Locate the cell with the specified text and output its [X, Y] center coordinate. 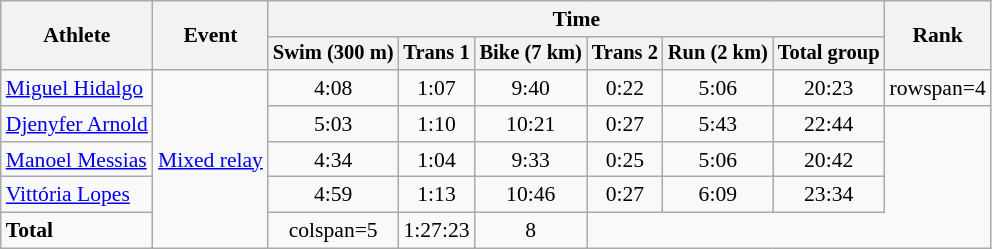
Djenyfer Arnold [77, 124]
colspan=5 [333, 231]
Time [576, 19]
1:27:23 [436, 231]
Trans 2 [625, 54]
1:07 [436, 88]
5:03 [333, 124]
20:23 [829, 88]
Total [77, 231]
Run (2 km) [718, 54]
4:59 [333, 195]
23:34 [829, 195]
9:40 [531, 88]
0:25 [625, 160]
22:44 [829, 124]
Total group [829, 54]
Miguel Hidalgo [77, 88]
rowspan=4 [938, 88]
1:10 [436, 124]
1:13 [436, 195]
1:04 [436, 160]
Event [210, 36]
10:21 [531, 124]
Swim (300 m) [333, 54]
9:33 [531, 160]
20:42 [829, 160]
Manoel Messias [77, 160]
4:08 [333, 88]
Mixed relay [210, 159]
10:46 [531, 195]
8 [531, 231]
5:43 [718, 124]
Vittória Lopes [77, 195]
0:22 [625, 88]
4:34 [333, 160]
Athlete [77, 36]
Trans 1 [436, 54]
Rank [938, 36]
Bike (7 km) [531, 54]
6:09 [718, 195]
